Locate the cell with the specified text and output its (X, Y) center coordinate. 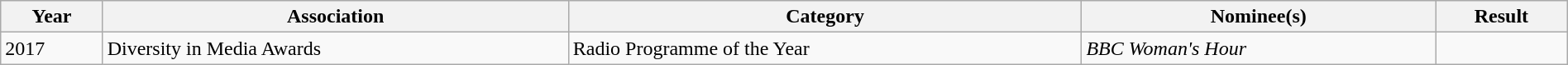
Nominee(s) (1259, 17)
Diversity in Media Awards (336, 48)
Result (1502, 17)
Category (825, 17)
BBC Woman's Hour (1259, 48)
Radio Programme of the Year (825, 48)
Year (51, 17)
Association (336, 17)
2017 (51, 48)
